Output the (X, Y) coordinate of the center of the cell containing the given text.  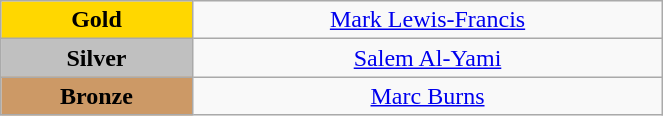
Mark Lewis-Francis (428, 20)
Bronze (96, 96)
Marc Burns (428, 96)
Gold (96, 20)
Silver (96, 58)
Salem Al-Yami (428, 58)
